From the cell containing the given text, extract its center point as [x, y] coordinate. 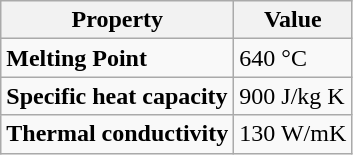
130 W/mK [293, 134]
Melting Point [118, 58]
Specific heat capacity [118, 96]
Thermal conductivity [118, 134]
640 °C [293, 58]
900 J/kg K [293, 96]
Property [118, 20]
Value [293, 20]
